Return (x, y) of the center of cell containing provided text 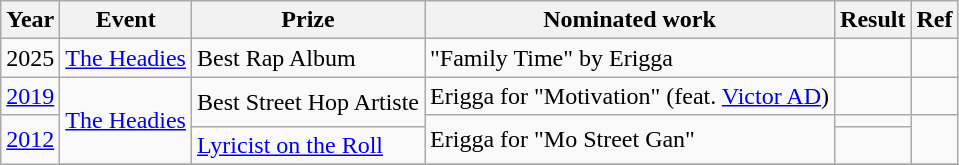
Best Street Hop Artiste (308, 102)
Year (30, 20)
Nominated work (630, 20)
Lyricist on the Roll (308, 145)
"Family Time" by Erigga (630, 58)
Best Rap Album (308, 58)
Erigga for "Mo Street Gan" (630, 140)
Erigga for "Motivation" (feat. Victor AD) (630, 96)
2019 (30, 96)
Prize (308, 20)
2025 (30, 58)
Result (873, 20)
Event (126, 20)
Ref (934, 20)
2012 (30, 140)
